Return (x, y) of the center of cell containing provided text 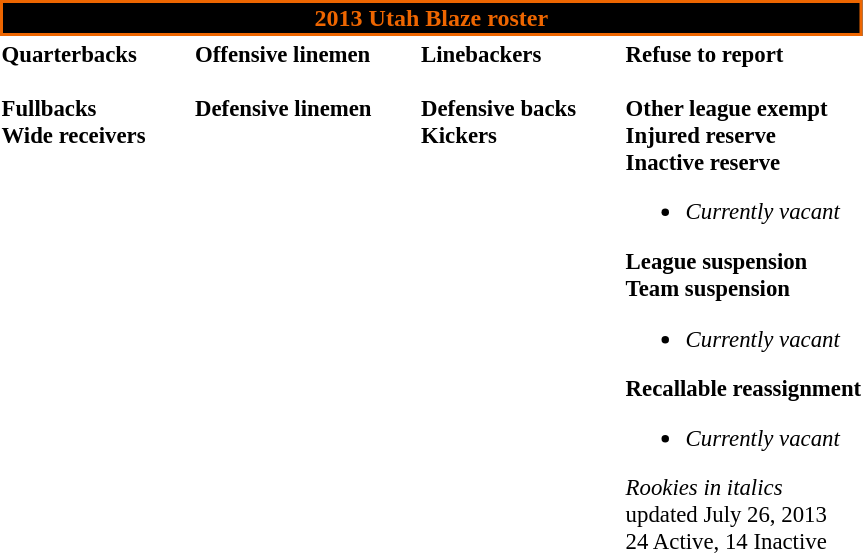
2013 Utah Blaze roster (432, 18)
